For the text-containing cell, return its midpoint in (x, y) coordinate format. 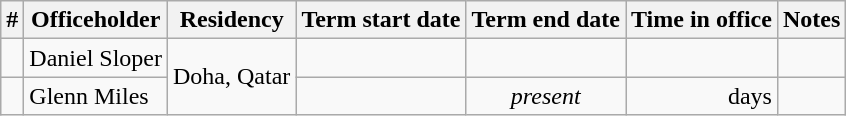
days (702, 96)
Notes (811, 20)
present (546, 96)
Term end date (546, 20)
Glenn Miles (96, 96)
Doha, Qatar (232, 77)
Officeholder (96, 20)
Daniel Sloper (96, 58)
Term start date (381, 20)
# (12, 20)
Residency (232, 20)
Time in office (702, 20)
